Identify which cell holds the provided text, then report its (x, y) central coordinate. 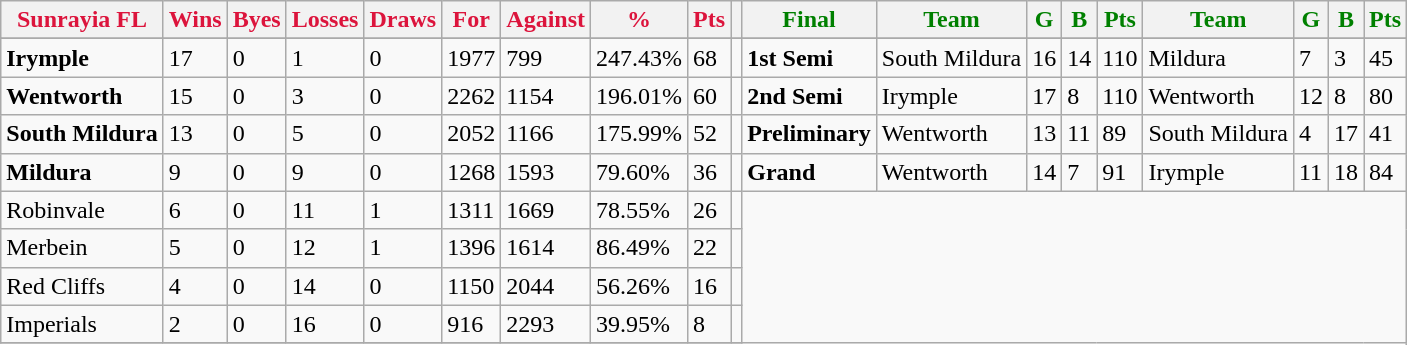
Byes (256, 20)
26 (710, 210)
15 (195, 96)
Red Cliffs (82, 286)
1977 (472, 58)
1614 (546, 248)
1593 (546, 172)
1154 (546, 96)
2 (195, 324)
6 (195, 210)
799 (546, 58)
39.95% (640, 324)
Final (810, 20)
78.55% (640, 210)
1396 (472, 248)
For (472, 20)
196.01% (640, 96)
Sunrayia FL (82, 20)
2052 (472, 134)
36 (710, 172)
Grand (810, 172)
84 (1386, 172)
79.60% (640, 172)
Draws (403, 20)
1311 (472, 210)
2044 (546, 286)
2293 (546, 324)
22 (710, 248)
18 (1346, 172)
Against (546, 20)
175.99% (640, 134)
Robinvale (82, 210)
% (640, 20)
2nd Semi (810, 96)
Wins (195, 20)
52 (710, 134)
91 (1120, 172)
247.43% (640, 58)
68 (710, 58)
1st Semi (810, 58)
916 (472, 324)
60 (710, 96)
1150 (472, 286)
89 (1120, 134)
80 (1386, 96)
45 (1386, 58)
2262 (472, 96)
1166 (546, 134)
Imperials (82, 324)
56.26% (640, 286)
41 (1386, 134)
1268 (472, 172)
Preliminary (810, 134)
1669 (546, 210)
Losses (325, 20)
86.49% (640, 248)
Merbein (82, 248)
